Search for the cell housing the specified text and yield its [X, Y] center coordinate. 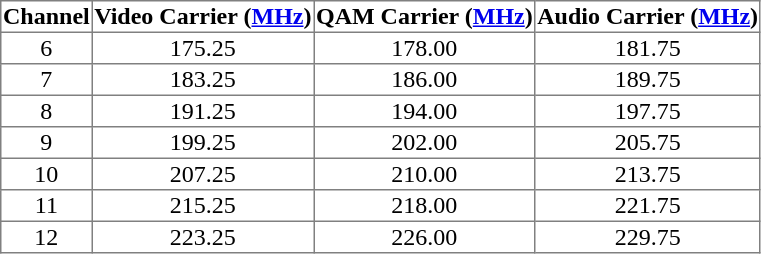
221.75 [648, 206]
10 [46, 174]
178.00 [424, 48]
8 [46, 111]
183.25 [203, 80]
Video Carrier (MHz) [203, 17]
207.25 [203, 174]
12 [46, 237]
213.75 [648, 174]
191.25 [203, 111]
186.00 [424, 80]
6 [46, 48]
218.00 [424, 206]
223.25 [203, 237]
194.00 [424, 111]
11 [46, 206]
205.75 [648, 143]
199.25 [203, 143]
9 [46, 143]
210.00 [424, 174]
197.75 [648, 111]
202.00 [424, 143]
215.25 [203, 206]
QAM Carrier (MHz) [424, 17]
Audio Carrier (MHz) [648, 17]
Channel [46, 17]
181.75 [648, 48]
226.00 [424, 237]
7 [46, 80]
175.25 [203, 48]
189.75 [648, 80]
229.75 [648, 237]
